Scan for the cell matching the given text and deliver its (x, y) coordinate at center. 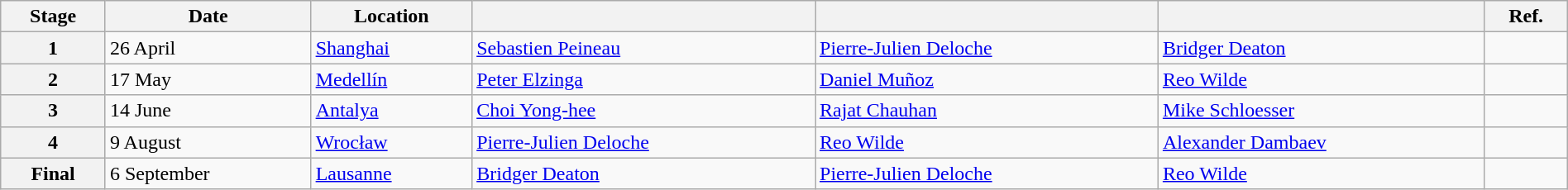
Rajat Chauhan (987, 111)
2 (53, 79)
3 (53, 111)
17 May (208, 79)
Medellín (392, 79)
Date (208, 17)
Daniel Muñoz (987, 79)
Lausanne (392, 173)
14 June (208, 111)
Location (392, 17)
Choi Yong-hee (643, 111)
Mike Schloesser (1322, 111)
6 September (208, 173)
Peter Elzinga (643, 79)
4 (53, 142)
Antalya (392, 111)
Stage (53, 17)
Shanghai (392, 48)
26 April (208, 48)
Final (53, 173)
Alexander Dambaev (1322, 142)
Wrocław (392, 142)
1 (53, 48)
Sebastien Peineau (643, 48)
9 August (208, 142)
Ref. (1526, 17)
